From the cell containing the given text, extract its center point as (X, Y) coordinate. 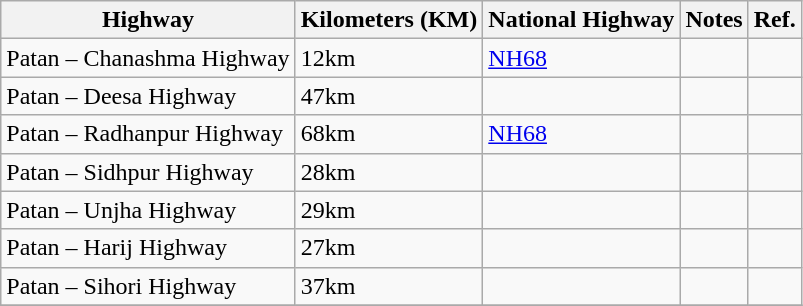
27km (389, 248)
National Highway (582, 20)
12km (389, 58)
Patan – Chanashma Highway (148, 58)
47km (389, 96)
Patan – Sidhpur Highway (148, 172)
Patan – Unjha Highway (148, 210)
Ref. (774, 20)
Patan – Harij Highway (148, 248)
37km (389, 286)
Highway (148, 20)
Notes (714, 20)
Patan – Deesa Highway (148, 96)
Patan – Sihori Highway (148, 286)
29km (389, 210)
68km (389, 134)
28km (389, 172)
Patan – Radhanpur Highway (148, 134)
Kilometers (KM) (389, 20)
